Pinpoint the cell where the given text exists, returning its (X, Y) midpoint coordinate. 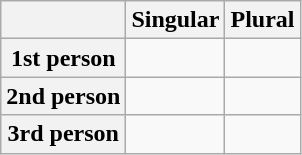
3rd person (64, 134)
1st person (64, 58)
Singular (176, 20)
2nd person (64, 96)
Plural (262, 20)
